Return [X, Y] of the center of cell containing provided text 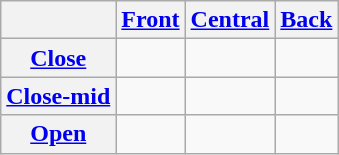
Front [150, 20]
Central [230, 20]
Back [306, 20]
Close-mid [58, 96]
Open [58, 134]
Close [58, 58]
